For the text-containing cell, return its midpoint in [X, Y] coordinate format. 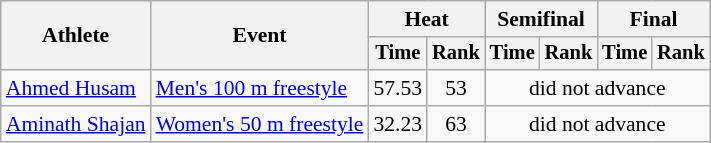
Athlete [76, 36]
Women's 50 m freestyle [260, 124]
Men's 100 m freestyle [260, 88]
Heat [426, 19]
Semifinal [541, 19]
32.23 [398, 124]
Aminath Shajan [76, 124]
63 [456, 124]
53 [456, 88]
Event [260, 36]
Final [653, 19]
57.53 [398, 88]
Ahmed Husam [76, 88]
